Pinpoint the cell where the given text exists, returning its (X, Y) midpoint coordinate. 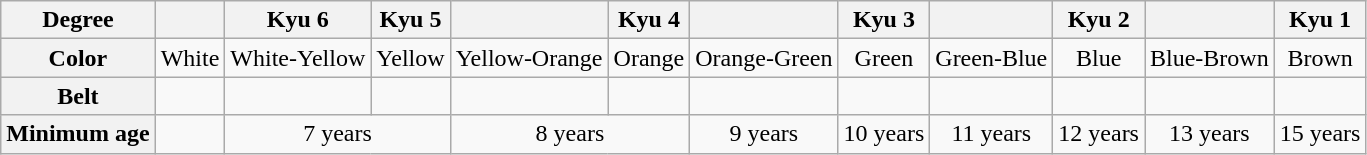
9 years (764, 134)
8 years (570, 134)
Orange (649, 58)
Green-Blue (992, 58)
Kyu 2 (1099, 20)
Brown (1320, 58)
Orange-Green (764, 58)
7 years (338, 134)
Yellow-Orange (529, 58)
15 years (1320, 134)
12 years (1099, 134)
Kyu 5 (410, 20)
10 years (884, 134)
Minimum age (78, 134)
Blue-Brown (1209, 58)
Kyu 6 (298, 20)
11 years (992, 134)
Kyu 1 (1320, 20)
Color (78, 58)
Degree (78, 20)
White (190, 58)
13 years (1209, 134)
Yellow (410, 58)
Blue (1099, 58)
Kyu 3 (884, 20)
Kyu 4 (649, 20)
Green (884, 58)
White-Yellow (298, 58)
Belt (78, 96)
